For the text-containing cell, return its midpoint in (X, Y) coordinate format. 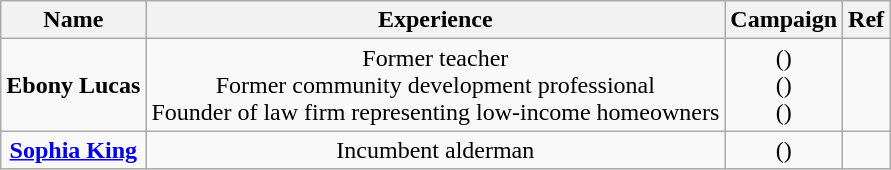
Sophia King (74, 150)
() (784, 150)
Name (74, 20)
()()() (784, 85)
Former teacherFormer community development professionalFounder of law firm representing low-income homeowners (436, 85)
Incumbent alderman (436, 150)
Ref (866, 20)
Experience (436, 20)
Ebony Lucas (74, 85)
Campaign (784, 20)
